Determine the (x, y) coordinate at the center of the cell enclosing the given text.  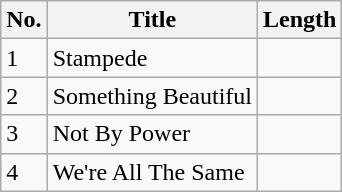
3 (24, 134)
Stampede (152, 58)
No. (24, 20)
Not By Power (152, 134)
Length (300, 20)
We're All The Same (152, 172)
1 (24, 58)
4 (24, 172)
2 (24, 96)
Something Beautiful (152, 96)
Title (152, 20)
